Return (X, Y) of the center of cell containing provided text 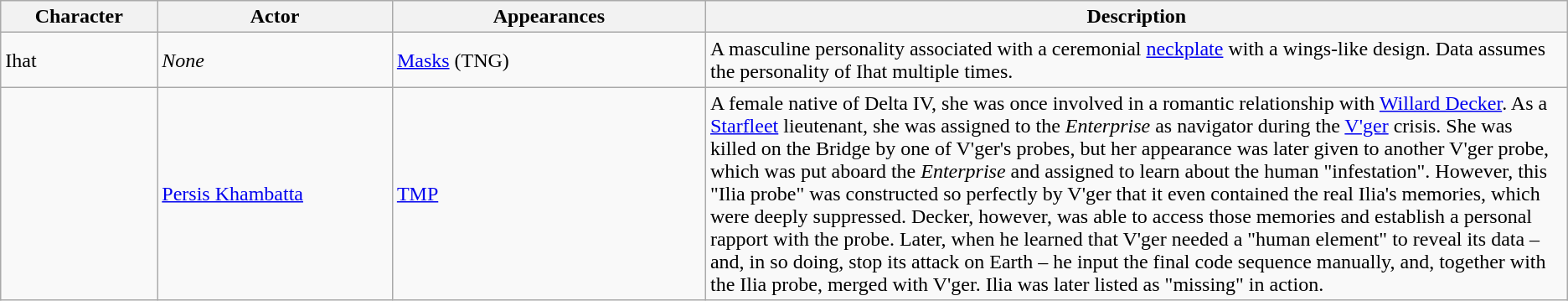
Persis Khambatta (275, 194)
Masks (TNG) (549, 60)
Ihat (79, 60)
Description (1136, 17)
Character (79, 17)
TMP (549, 194)
Appearances (549, 17)
A masculine personality associated with a ceremonial neckplate with a wings-like design. Data assumes the personality of Ihat multiple times. (1136, 60)
Actor (275, 17)
None (275, 60)
